Identify which cell holds the provided text, then report its (x, y) central coordinate. 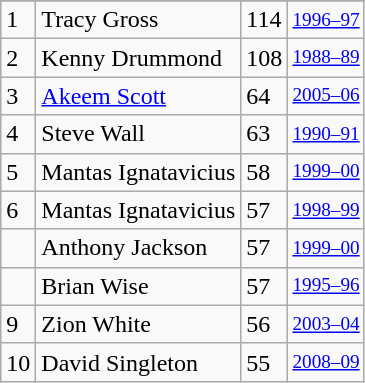
1988–89 (326, 58)
58 (264, 172)
10 (18, 362)
108 (264, 58)
63 (264, 134)
55 (264, 362)
2003–04 (326, 324)
1998–99 (326, 210)
1 (18, 20)
114 (264, 20)
1996–97 (326, 20)
Akeem Scott (138, 96)
4 (18, 134)
David Singleton (138, 362)
Kenny Drummond (138, 58)
Brian Wise (138, 286)
2005–06 (326, 96)
9 (18, 324)
64 (264, 96)
1990–91 (326, 134)
2 (18, 58)
Steve Wall (138, 134)
Zion White (138, 324)
3 (18, 96)
2008–09 (326, 362)
Tracy Gross (138, 20)
6 (18, 210)
Anthony Jackson (138, 248)
1995–96 (326, 286)
56 (264, 324)
5 (18, 172)
